Capture the cell that displays the provided text and extract its (X, Y) central coordinate. 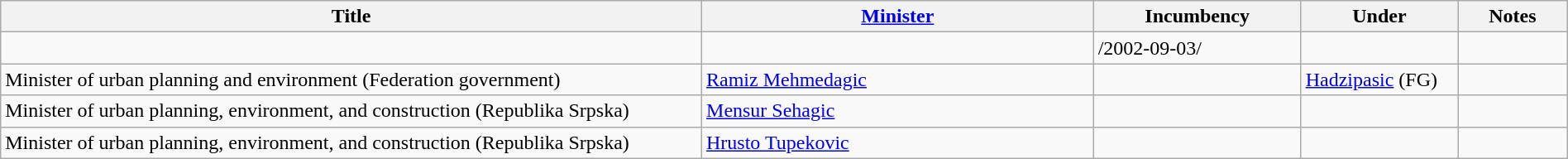
Under (1379, 17)
Minister (898, 17)
Incumbency (1198, 17)
Mensur Sehagic (898, 111)
Hadzipasic (FG) (1379, 79)
Ramiz Mehmedagic (898, 79)
Hrusto Tupekovic (898, 142)
Minister of urban planning and environment (Federation government) (351, 79)
/2002-09-03/ (1198, 48)
Notes (1513, 17)
Title (351, 17)
